Return the (x, y) coordinate for the center point of the cell that contains the specified text.  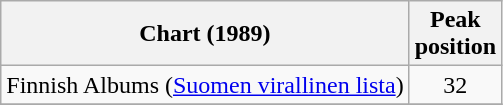
Peakposition (455, 34)
32 (455, 85)
Chart (1989) (205, 34)
Finnish Albums (Suomen virallinen lista) (205, 85)
